From the cell containing the given text, extract its center point as [x, y] coordinate. 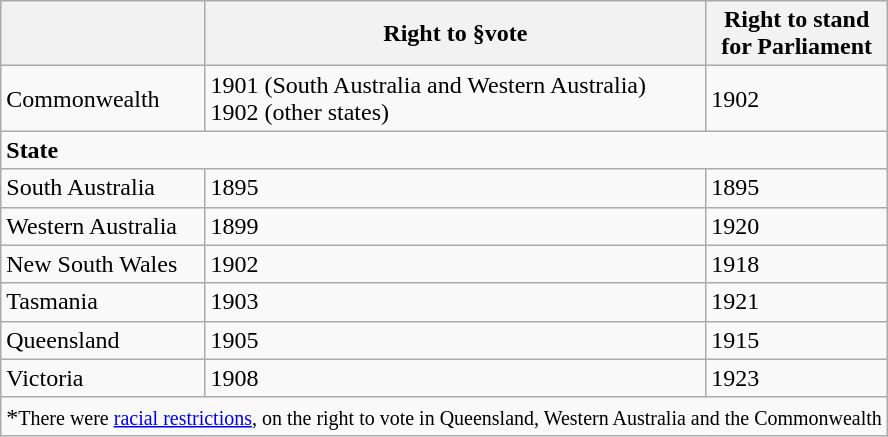
State [444, 150]
1915 [797, 340]
1903 [456, 302]
1918 [797, 264]
South Australia [103, 188]
1901 (South Australia and Western Australia)1902 (other states) [456, 98]
1920 [797, 226]
1908 [456, 378]
Tasmania [103, 302]
*There were racial restrictions, on the right to vote in Queensland, Western Australia and the Commonwealth [444, 416]
Commonwealth [103, 98]
1921 [797, 302]
1923 [797, 378]
1905 [456, 340]
Queensland [103, 340]
New South Wales [103, 264]
Victoria [103, 378]
1899 [456, 226]
Right to stand for Parliament [797, 34]
Right to §vote [456, 34]
Western Australia [103, 226]
